For the text-containing cell, return its midpoint in (X, Y) coordinate format. 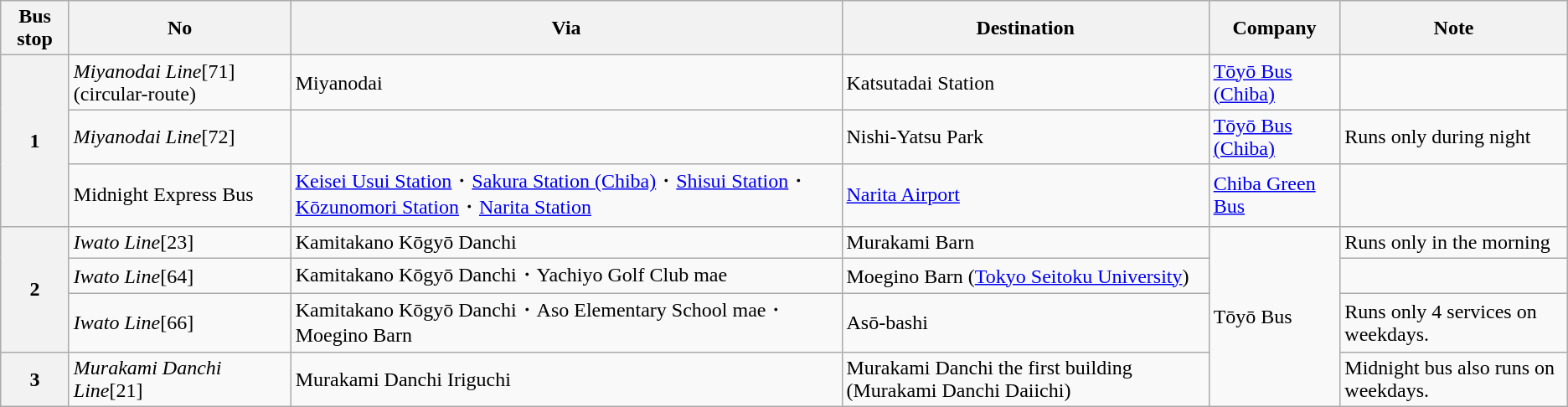
Iwato Line[66] (179, 323)
Asō-bashi (1025, 323)
Miyanodai Line[71] (circular-route) (179, 82)
Runs only 4 services on weekdays. (1454, 323)
Miyanodai Line[72] (179, 137)
Tōyō Bus (1275, 317)
Murakami Danchi Iriguchi (566, 379)
Iwato Line[64] (179, 276)
Narita Airport (1025, 195)
Destination (1025, 28)
2 (35, 289)
Miyanodai (566, 82)
Keisei Usui Station・Sakura Station (Chiba)・Shisui Station・Kōzunomori Station・Narita Station (566, 195)
No (179, 28)
Kamitakano Kōgyō Danchi (566, 242)
Nishi-Yatsu Park (1025, 137)
Kamitakano Kōgyō Danchi・Yachiyo Golf Club mae (566, 276)
1 (35, 141)
Midnight bus also runs on weekdays. (1454, 379)
3 (35, 379)
Murakami Barn (1025, 242)
Bus stop (35, 28)
Murakami Danchi the first building (Murakami Danchi Daiichi) (1025, 379)
Company (1275, 28)
Via (566, 28)
Note (1454, 28)
Iwato Line[23] (179, 242)
Chiba Green Bus (1275, 195)
Moegino Barn (Tokyo Seitoku University) (1025, 276)
Runs only in the morning (1454, 242)
Midnight Express Bus (179, 195)
Katsutadai Station (1025, 82)
Kamitakano Kōgyō Danchi・Aso Elementary School mae・Moegino Barn (566, 323)
Murakami Danchi Line[21] (179, 379)
Runs only during night (1454, 137)
